Capture the cell that displays the provided text and extract its [x, y] central coordinate. 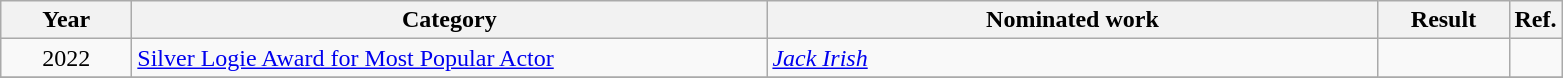
2022 [66, 58]
Ref. [1536, 20]
Result [1444, 20]
Category [450, 20]
Jack Irish [1072, 58]
Year [66, 20]
Silver Logie Award for Most Popular Actor [450, 58]
Nominated work [1072, 20]
